Return (x, y) of the center of cell containing provided text 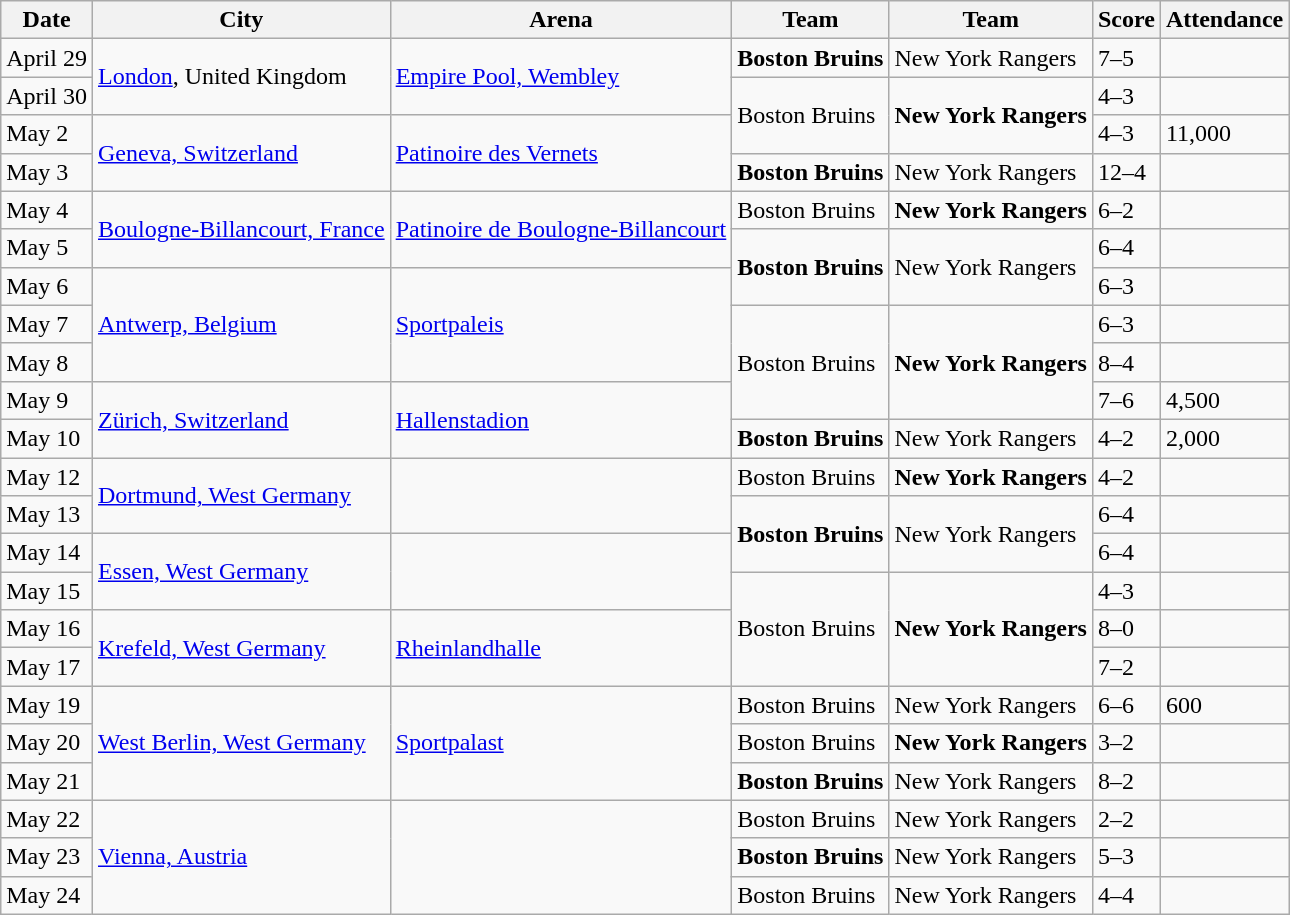
May 21 (47, 781)
Sportpalast (561, 743)
Antwerp, Belgium (241, 324)
2,000 (1224, 438)
Rheinlandhalle (561, 648)
May 8 (47, 362)
4,500 (1224, 400)
May 17 (47, 667)
May 6 (47, 286)
April 29 (47, 58)
May 20 (47, 743)
May 12 (47, 477)
Empire Pool, Wembley (561, 77)
May 14 (47, 553)
May 5 (47, 248)
London, United Kingdom (241, 77)
May 10 (47, 438)
5–3 (1126, 857)
May 9 (47, 400)
8–4 (1126, 362)
Essen, West Germany (241, 572)
12–4 (1126, 172)
Dortmund, West Germany (241, 496)
May 24 (47, 895)
City (241, 20)
7–2 (1126, 667)
Boulogne-Billancourt, France (241, 229)
May 7 (47, 324)
Sportpaleis (561, 324)
Date (47, 20)
May 13 (47, 515)
Score (1126, 20)
Zürich, Switzerland (241, 419)
8–0 (1126, 629)
6–6 (1126, 705)
May 15 (47, 591)
May 3 (47, 172)
8–2 (1126, 781)
April 30 (47, 96)
Geneva, Switzerland (241, 153)
May 4 (47, 210)
Hallenstadion (561, 419)
600 (1224, 705)
Arena (561, 20)
2–2 (1126, 819)
May 16 (47, 629)
Patinoire de Boulogne-Billancourt (561, 229)
May 19 (47, 705)
Krefeld, West Germany (241, 648)
11,000 (1224, 134)
May 23 (47, 857)
Patinoire des Vernets (561, 153)
4–4 (1126, 895)
7–5 (1126, 58)
West Berlin, West Germany (241, 743)
May 22 (47, 819)
6–2 (1126, 210)
3–2 (1126, 743)
Attendance (1224, 20)
May 2 (47, 134)
7–6 (1126, 400)
Vienna, Austria (241, 857)
